From the cell containing the given text, extract its center point as (x, y) coordinate. 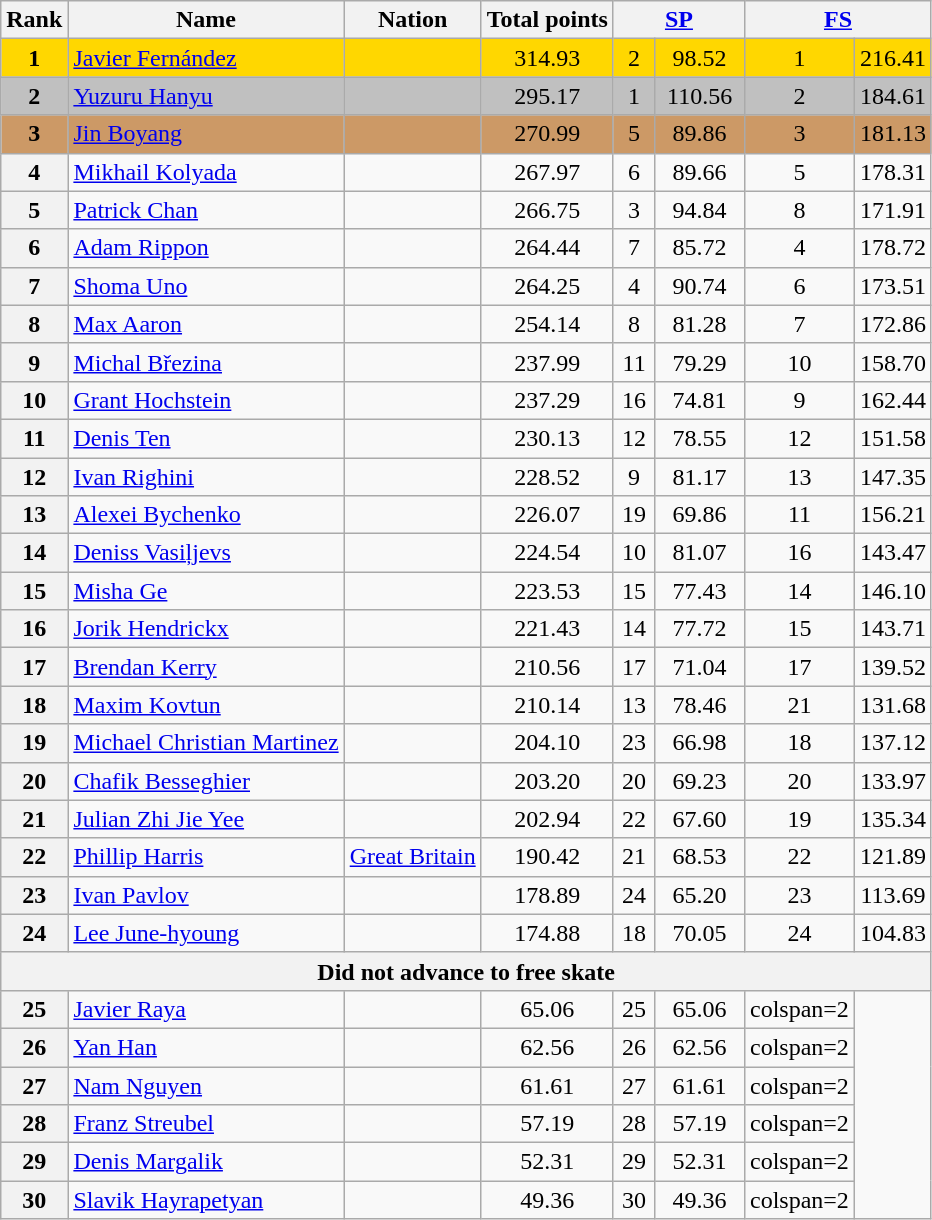
71.04 (700, 667)
158.70 (892, 362)
254.14 (547, 324)
Lee June-hyoung (206, 933)
221.43 (547, 629)
Nation (412, 20)
94.84 (700, 210)
Alexei Bychenko (206, 515)
266.75 (547, 210)
Jorik Hendrickx (206, 629)
104.83 (892, 933)
Javier Fernández (206, 58)
Slavik Hayrapetyan (206, 1200)
133.97 (892, 781)
Michael Christian Martinez (206, 743)
Grant Hochstein (206, 400)
Name (206, 20)
Michal Březina (206, 362)
156.21 (892, 515)
264.25 (547, 286)
146.10 (892, 591)
Mikhail Kolyada (206, 172)
78.55 (700, 438)
89.86 (700, 134)
81.17 (700, 477)
226.07 (547, 515)
Max Aaron (206, 324)
110.56 (700, 96)
113.69 (892, 895)
Did not advance to free skate (466, 971)
Ivan Pavlov (206, 895)
SP (678, 20)
Nam Nguyen (206, 1085)
Phillip Harris (206, 857)
267.97 (547, 172)
230.13 (547, 438)
Yan Han (206, 1047)
69.23 (700, 781)
Adam Rippon (206, 248)
66.98 (700, 743)
131.68 (892, 705)
162.44 (892, 400)
Total points (547, 20)
68.53 (700, 857)
Javier Raya (206, 1009)
224.54 (547, 553)
147.35 (892, 477)
Franz Streubel (206, 1124)
121.89 (892, 857)
Misha Ge (206, 591)
FS (838, 20)
65.20 (700, 895)
Jin Boyang (206, 134)
Yuzuru Hanyu (206, 96)
202.94 (547, 819)
Brendan Kerry (206, 667)
Shoma Uno (206, 286)
Patrick Chan (206, 210)
174.88 (547, 933)
77.43 (700, 591)
137.12 (892, 743)
Rank (34, 20)
143.71 (892, 629)
314.93 (547, 58)
Deniss Vasiļjevs (206, 553)
216.41 (892, 58)
210.14 (547, 705)
178.89 (547, 895)
210.56 (547, 667)
228.52 (547, 477)
79.29 (700, 362)
85.72 (700, 248)
237.29 (547, 400)
203.20 (547, 781)
139.52 (892, 667)
173.51 (892, 286)
Chafik Besseghier (206, 781)
67.60 (700, 819)
Maxim Kovtun (206, 705)
89.66 (700, 172)
171.91 (892, 210)
172.86 (892, 324)
90.74 (700, 286)
270.99 (547, 134)
223.53 (547, 591)
70.05 (700, 933)
Ivan Righini (206, 477)
178.72 (892, 248)
237.99 (547, 362)
178.31 (892, 172)
204.10 (547, 743)
Denis Margalik (206, 1162)
81.28 (700, 324)
Denis Ten (206, 438)
264.44 (547, 248)
151.58 (892, 438)
69.86 (700, 515)
Great Britain (412, 857)
98.52 (700, 58)
190.42 (547, 857)
Julian Zhi Jie Yee (206, 819)
77.72 (700, 629)
78.46 (700, 705)
81.07 (700, 553)
143.47 (892, 553)
184.61 (892, 96)
295.17 (547, 96)
135.34 (892, 819)
74.81 (700, 400)
181.13 (892, 134)
